Search for the cell housing the specified text and yield its [X, Y] center coordinate. 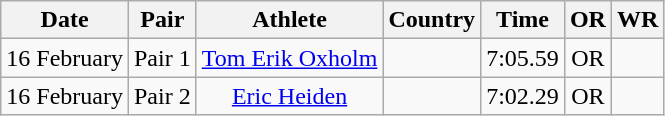
WR [637, 20]
7:02.29 [523, 96]
Time [523, 20]
Pair 1 [162, 58]
Athlete [290, 20]
Date [65, 20]
Tom Erik Oxholm [290, 58]
7:05.59 [523, 58]
Eric Heiden [290, 96]
Country [432, 20]
Pair [162, 20]
Pair 2 [162, 96]
